Locate the cell with the specified text and output its [X, Y] center coordinate. 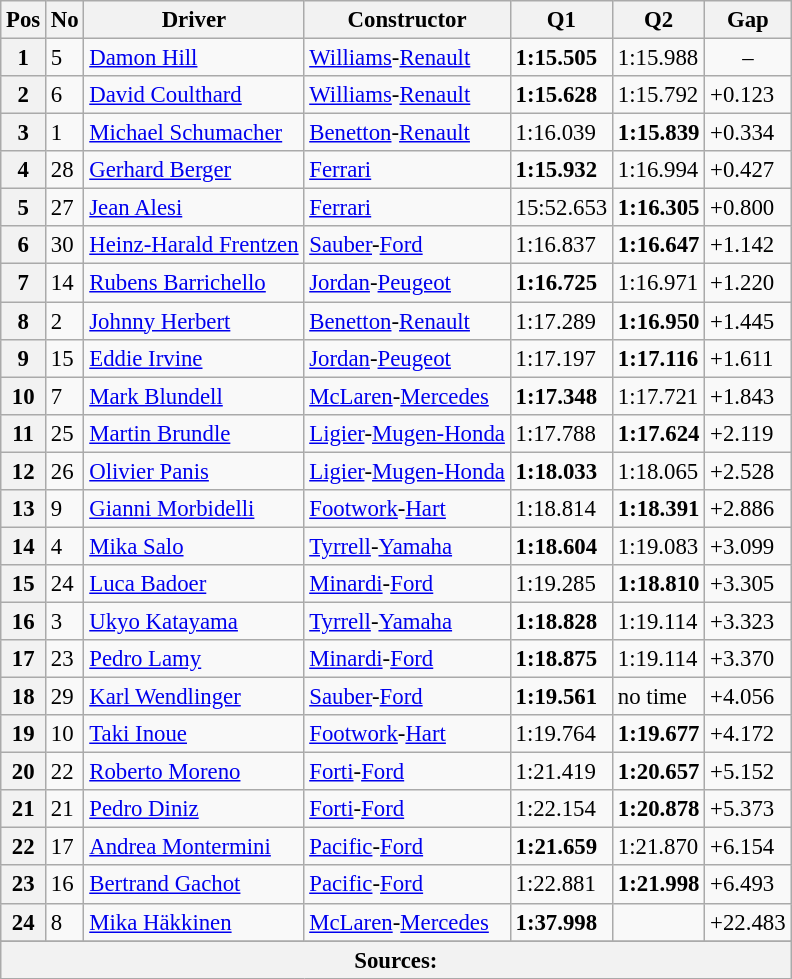
1:17.116 [659, 358]
1:18.065 [659, 471]
1:19.764 [561, 734]
1:20.657 [659, 772]
1:17.721 [659, 396]
1:16.837 [561, 245]
30 [65, 245]
27 [65, 208]
Gianni Morbidelli [194, 509]
no time [659, 697]
+3.099 [748, 546]
1:15.792 [659, 95]
1:16.305 [659, 208]
+1.142 [748, 245]
26 [65, 471]
Michael Schumacher [194, 133]
Sources: [396, 960]
25 [65, 433]
Luca Badoer [194, 584]
1:15.988 [659, 58]
Mark Blundell [194, 396]
+6.493 [748, 885]
1:21.659 [561, 847]
1:21.998 [659, 885]
+1.220 [748, 283]
+0.334 [748, 133]
+0.800 [748, 208]
No [65, 20]
Martin Brundle [194, 433]
+6.154 [748, 847]
13 [24, 509]
– [748, 58]
1:20.878 [659, 809]
1:16.950 [659, 321]
28 [65, 170]
1:16.725 [561, 283]
Ukyo Katayama [194, 621]
19 [24, 734]
Karl Wendlinger [194, 697]
1:19.677 [659, 734]
Pedro Diniz [194, 809]
1:18.391 [659, 509]
15:52.653 [561, 208]
Gap [748, 20]
1:18.828 [561, 621]
18 [24, 697]
1:15.505 [561, 58]
Olivier Panis [194, 471]
1:16.971 [659, 283]
1:22.881 [561, 885]
Roberto Moreno [194, 772]
1:18.810 [659, 584]
+3.370 [748, 659]
1:22.154 [561, 809]
1:18.604 [561, 546]
Taki Inoue [194, 734]
1:37.998 [561, 922]
1:21.419 [561, 772]
Johnny Herbert [194, 321]
1:18.814 [561, 509]
1:16.647 [659, 245]
1:15.628 [561, 95]
Bertrand Gachot [194, 885]
+5.373 [748, 809]
1:16.039 [561, 133]
Damon Hill [194, 58]
+1.445 [748, 321]
+3.305 [748, 584]
1:19.285 [561, 584]
1:19.083 [659, 546]
+1.611 [748, 358]
Eddie Irvine [194, 358]
+1.843 [748, 396]
20 [24, 772]
1:17.289 [561, 321]
David Coulthard [194, 95]
+22.483 [748, 922]
Driver [194, 20]
29 [65, 697]
1:17.788 [561, 433]
Andrea Montermini [194, 847]
12 [24, 471]
1:21.870 [659, 847]
Heinz-Harald Frentzen [194, 245]
+2.119 [748, 433]
Pos [24, 20]
+2.528 [748, 471]
+2.886 [748, 509]
Q1 [561, 20]
1:16.994 [659, 170]
1:17.348 [561, 396]
+0.123 [748, 95]
Mika Häkkinen [194, 922]
1:17.624 [659, 433]
11 [24, 433]
Rubens Barrichello [194, 283]
Mika Salo [194, 546]
1:15.932 [561, 170]
1:18.033 [561, 471]
Jean Alesi [194, 208]
+4.172 [748, 734]
Pedro Lamy [194, 659]
1:18.875 [561, 659]
+3.323 [748, 621]
+5.152 [748, 772]
1:17.197 [561, 358]
+0.427 [748, 170]
Constructor [407, 20]
Q2 [659, 20]
1:19.561 [561, 697]
+4.056 [748, 697]
Gerhard Berger [194, 170]
1:15.839 [659, 133]
